Capture the cell that displays the provided text and extract its (X, Y) central coordinate. 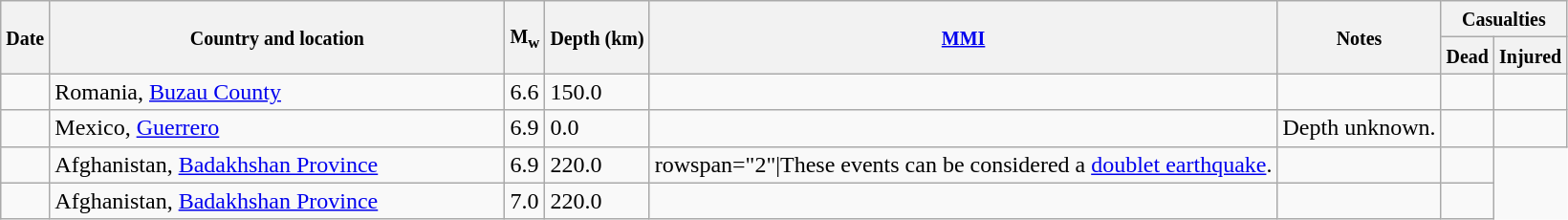
7.0 (525, 201)
rowspan="2"|These events can be considered a doublet earthquake. (964, 165)
MMI (964, 37)
150.0 (597, 92)
Depth unknown. (1360, 128)
Notes (1360, 37)
Country and location (277, 37)
Mexico, Guerrero (277, 128)
Depth (km) (597, 37)
Dead (1468, 55)
Romania, Buzau County (277, 92)
Date (25, 37)
6.6 (525, 92)
Mw (525, 37)
Casualties (1504, 19)
Injured (1531, 55)
0.0 (597, 128)
